Provide the (x, y) coordinate of the cell's center where the given text is located.  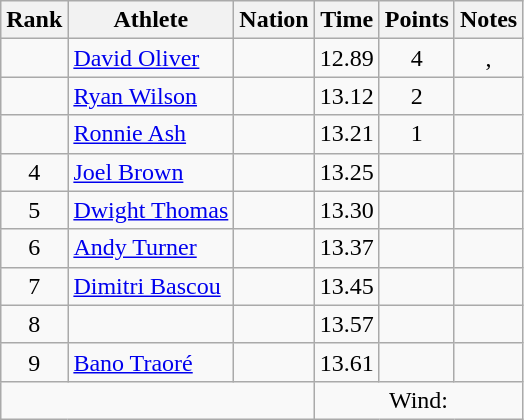
5 (34, 210)
Rank (34, 20)
12.89 (346, 58)
Ryan Wilson (151, 96)
Ronnie Ash (151, 134)
Time (346, 20)
Dimitri Bascou (151, 286)
Nation (274, 20)
Andy Turner (151, 248)
Athlete (151, 20)
2 (416, 96)
Bano Traoré (151, 362)
6 (34, 248)
13.57 (346, 324)
13.12 (346, 96)
Dwight Thomas (151, 210)
, (488, 58)
13.21 (346, 134)
13.37 (346, 248)
13.30 (346, 210)
Points (416, 20)
1 (416, 134)
13.45 (346, 286)
8 (34, 324)
David Oliver (151, 58)
7 (34, 286)
13.61 (346, 362)
13.25 (346, 172)
Joel Brown (151, 172)
Wind: (418, 400)
Notes (488, 20)
9 (34, 362)
